Extract the (x, y) coordinate from the center of the cell holding the provided text.  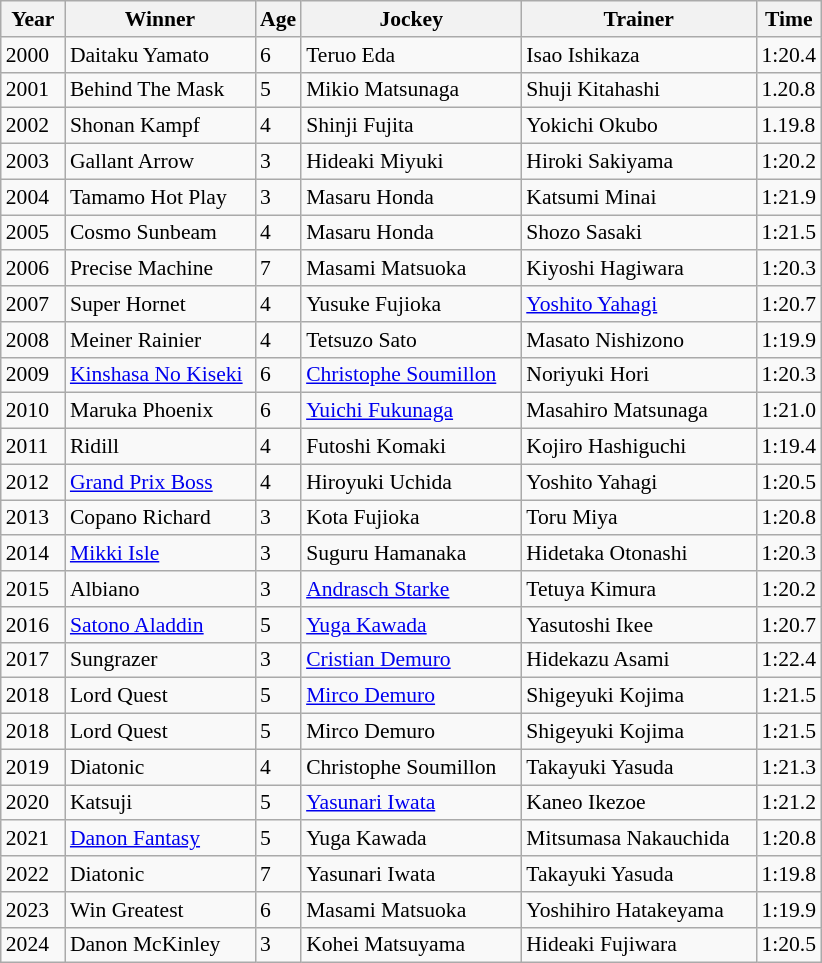
2012 (33, 482)
Precise Machine (160, 269)
Mikki Isle (160, 554)
1:22.4 (788, 660)
Shuji Kitahashi (638, 90)
Behind The Mask (160, 90)
Katsuji (160, 803)
Daitaku Yamato (160, 55)
2022 (33, 874)
Futoshi Komaki (411, 447)
2024 (33, 945)
Copano Richard (160, 518)
Yoshihiro Hatakeyama (638, 910)
Year (33, 19)
Ridill (160, 447)
2011 (33, 447)
Sungrazer (160, 660)
2003 (33, 162)
2019 (33, 767)
Yuichi Fukunaga (411, 411)
Kojiro Hashiguchi (638, 447)
2008 (33, 340)
Satono Aladdin (160, 625)
Winner (160, 19)
2020 (33, 803)
Gallant Arrow (160, 162)
2013 (33, 518)
Shinji Fujita (411, 126)
2015 (33, 589)
Win Greatest (160, 910)
Super Hornet (160, 304)
Shozo Sasaki (638, 233)
2009 (33, 375)
2010 (33, 411)
Teruo Eda (411, 55)
Tamamo Hot Play (160, 197)
Yokichi Okubo (638, 126)
Tetsuzo Sato (411, 340)
2017 (33, 660)
1:20.4 (788, 55)
Cristian Demuro (411, 660)
Hideaki Fujiwara (638, 945)
1:21.3 (788, 767)
Jockey (411, 19)
1:19.8 (788, 874)
Hidekazu Asami (638, 660)
Time (788, 19)
Hidetaka Otonashi (638, 554)
Mitsumasa Nakauchida (638, 839)
Isao Ishikaza (638, 55)
1:21.0 (788, 411)
Hideaki Miyuki (411, 162)
2007 (33, 304)
Hiroki Sakiyama (638, 162)
Suguru Hamanaka (411, 554)
2006 (33, 269)
2005 (33, 233)
Kinshasa No Kiseki (160, 375)
Cosmo Sunbeam (160, 233)
2001 (33, 90)
2016 (33, 625)
Danon McKinley (160, 945)
Kaneo Ikezoe (638, 803)
Tetuya Kimura (638, 589)
Meiner Rainier (160, 340)
Grand Prix Boss (160, 482)
1:19.4 (788, 447)
Age (278, 19)
Albiano (160, 589)
1.20.8 (788, 90)
Kiyoshi Hagiwara (638, 269)
1:21.9 (788, 197)
Andrasch Starke (411, 589)
1:21.2 (788, 803)
Noriyuki Hori (638, 375)
Masato Nishizono (638, 340)
Shonan Kampf (160, 126)
2002 (33, 126)
Maruka Phoenix (160, 411)
1.19.8 (788, 126)
Yasutoshi Ikee (638, 625)
2021 (33, 839)
2004 (33, 197)
Toru Miya (638, 518)
Katsumi Minai (638, 197)
2023 (33, 910)
Yusuke Fujioka (411, 304)
2000 (33, 55)
Kohei Matsuyama (411, 945)
2014 (33, 554)
Trainer (638, 19)
Masahiro Matsunaga (638, 411)
Mikio Matsunaga (411, 90)
Hiroyuki Uchida (411, 482)
Kota Fujioka (411, 518)
Danon Fantasy (160, 839)
